For the text-containing cell, return its midpoint in [X, Y] coordinate format. 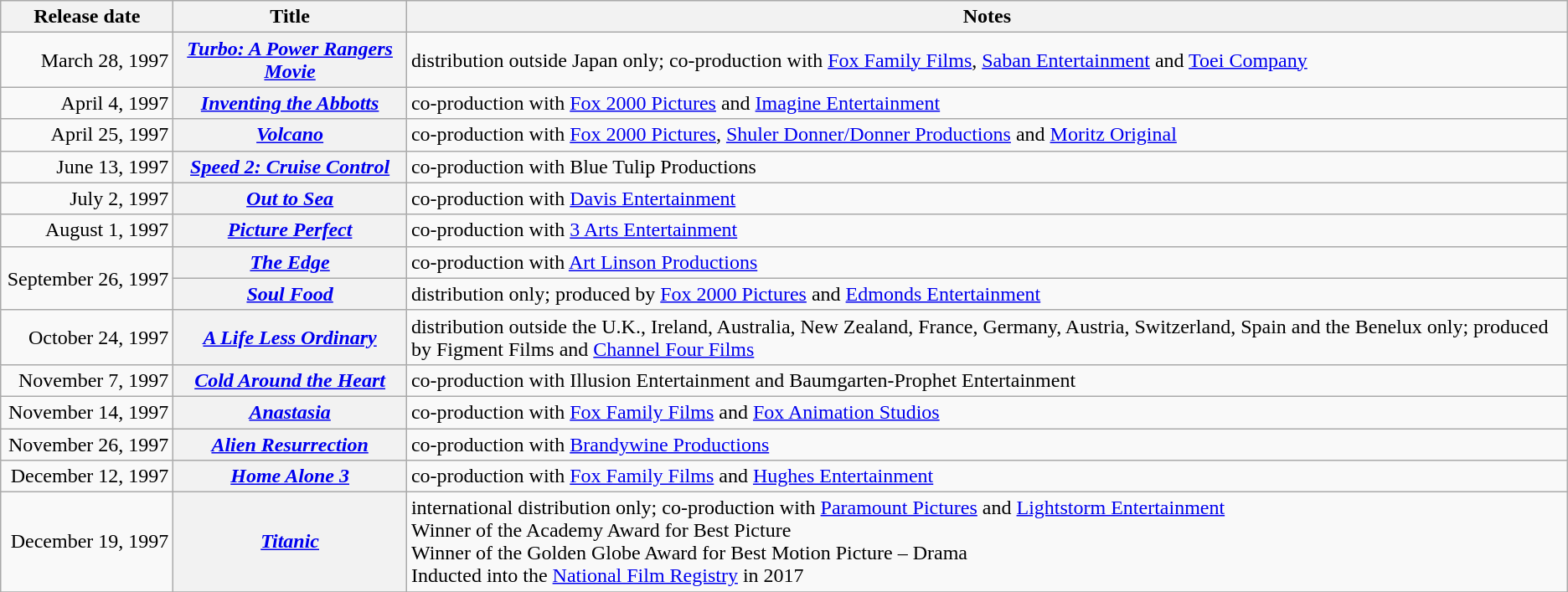
co-production with Davis Entertainment [987, 198]
April 25, 1997 [87, 135]
November 14, 1997 [87, 412]
Picture Perfect [290, 230]
distribution only; produced by Fox 2000 Pictures and Edmonds Entertainment [987, 294]
April 4, 1997 [87, 103]
June 13, 1997 [87, 167]
November 26, 1997 [87, 445]
co-production with 3 Arts Entertainment [987, 230]
Notes [987, 17]
Inventing the Abbotts [290, 103]
July 2, 1997 [87, 198]
A Life Less Ordinary [290, 337]
Turbo: A Power Rangers Movie [290, 60]
Soul Food [290, 294]
Cold Around the Heart [290, 380]
Titanic [290, 543]
December 12, 1997 [87, 476]
November 7, 1997 [87, 380]
August 1, 1997 [87, 230]
distribution outside Japan only; co-production with Fox Family Films, Saban Entertainment and Toei Company [987, 60]
co-production with Brandywine Productions [987, 445]
The Edge [290, 262]
March 28, 1997 [87, 60]
Release date [87, 17]
September 26, 1997 [87, 278]
co-production with Fox Family Films and Hughes Entertainment [987, 476]
Speed 2: Cruise Control [290, 167]
co-production with Blue Tulip Productions [987, 167]
Anastasia [290, 412]
co-production with Fox Family Films and Fox Animation Studios [987, 412]
December 19, 1997 [87, 543]
co-production with Fox 2000 Pictures, Shuler Donner/Donner Productions and Moritz Original [987, 135]
co-production with Fox 2000 Pictures and Imagine Entertainment [987, 103]
co-production with Illusion Entertainment and Baumgarten-Prophet Entertainment [987, 380]
Out to Sea [290, 198]
Title [290, 17]
Home Alone 3 [290, 476]
Volcano [290, 135]
Alien Resurrection [290, 445]
October 24, 1997 [87, 337]
co-production with Art Linson Productions [987, 262]
